For the text-containing cell, return its midpoint in [X, Y] coordinate format. 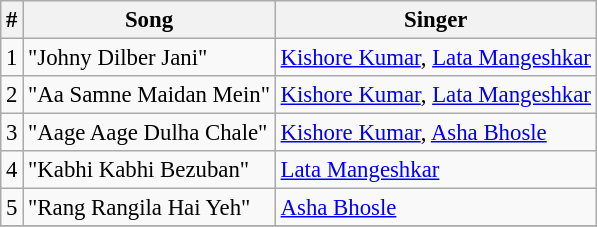
"Kabhi Kabhi Bezuban" [150, 170]
Lata Mangeshkar [436, 170]
1 [12, 58]
Singer [436, 20]
2 [12, 95]
"Johny Dilber Jani" [150, 58]
"Aa Samne Maidan Mein" [150, 95]
Asha Bhosle [436, 208]
4 [12, 170]
"Aage Aage Dulha Chale" [150, 133]
"Rang Rangila Hai Yeh" [150, 208]
Song [150, 20]
# [12, 20]
3 [12, 133]
Kishore Kumar, Asha Bhosle [436, 133]
5 [12, 208]
